Determine the [x, y] coordinate at the center of the cell enclosing the given text.  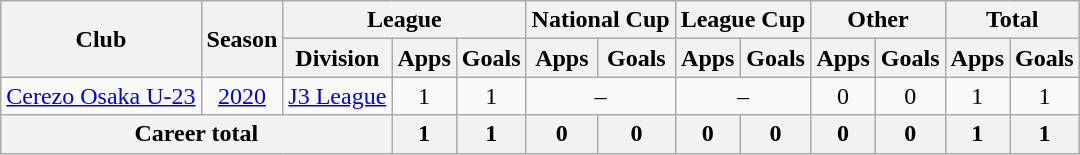
Division [338, 58]
League [404, 20]
Total [1012, 20]
Other [878, 20]
2020 [242, 96]
Season [242, 39]
Career total [196, 134]
League Cup [743, 20]
Club [101, 39]
National Cup [600, 20]
Cerezo Osaka U-23 [101, 96]
J3 League [338, 96]
